Locate the cell with the specified text and output its [x, y] center coordinate. 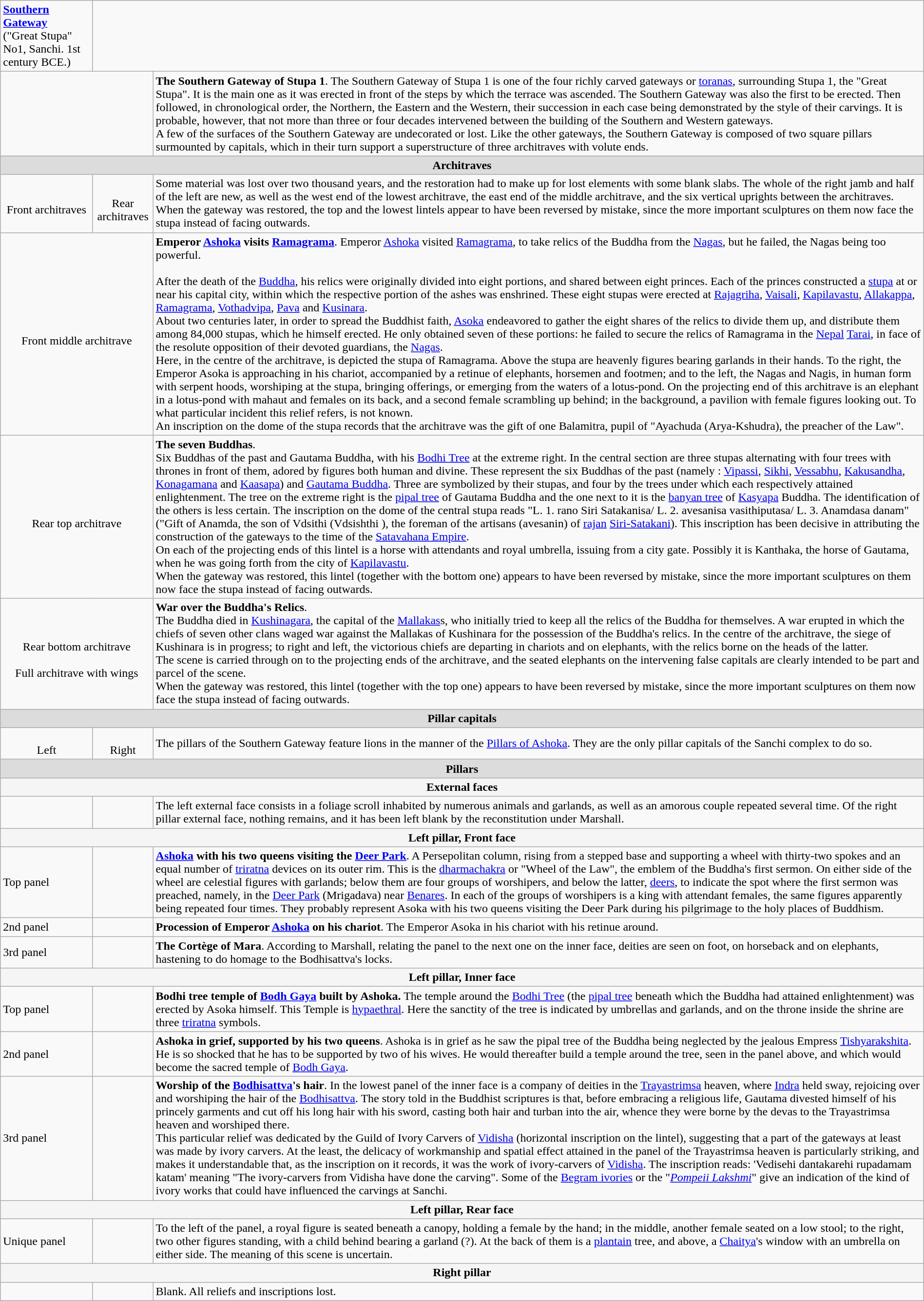
Blank. All reliefs and inscriptions lost. [538, 1291]
Pillar capitals [462, 718]
Left [47, 744]
Procession of Emperor Ashoka on his chariot. The Emperor Asoka in his chariot with his retinue around. [538, 927]
Left pillar, Front face [462, 838]
Southern Gateway("Great Stupa" No1, Sanchi. 1st century BCE.) [47, 36]
Left pillar, Inner face [462, 977]
Rear architraves [123, 204]
Right pillar [462, 1273]
Front architraves [47, 204]
Rear bottom architrave Full architrave with wings [77, 654]
Architraves [462, 165]
Right [123, 744]
Unique panel [47, 1241]
External faces [462, 787]
Rear top architrave [77, 517]
Left pillar, Rear face [462, 1209]
Front middle architrave [77, 334]
Pillars [462, 768]
